Extract the (x, y) coordinate from the center of the cell holding the provided text.  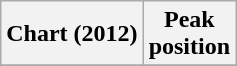
Chart (2012) (72, 34)
Peakposition (189, 34)
